Extract the (X, Y) coordinate from the center of the cell holding the provided text.  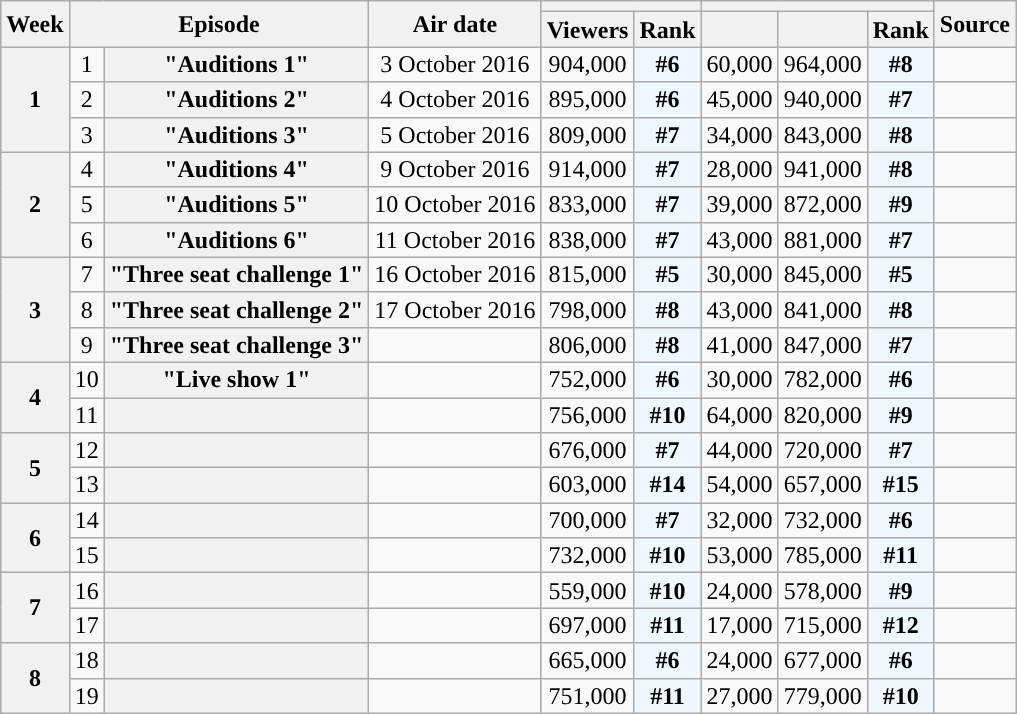
603,000 (588, 486)
798,000 (588, 310)
841,000 (822, 310)
44,000 (740, 450)
17 (86, 626)
964,000 (822, 64)
676,000 (588, 450)
17 October 2016 (455, 310)
677,000 (822, 660)
578,000 (822, 590)
881,000 (822, 240)
16 October 2016 (455, 274)
"Live show 1" (236, 380)
"Three seat challenge 3" (236, 344)
3 October 2016 (455, 64)
751,000 (588, 696)
11 (86, 416)
756,000 (588, 416)
32,000 (740, 520)
10 (86, 380)
12 (86, 450)
45,000 (740, 100)
Air date (455, 24)
14 (86, 520)
54,000 (740, 486)
941,000 (822, 170)
#12 (900, 626)
872,000 (822, 204)
11 October 2016 (455, 240)
18 (86, 660)
904,000 (588, 64)
"Three seat challenge 1" (236, 274)
820,000 (822, 416)
715,000 (822, 626)
"Auditions 6" (236, 240)
60,000 (740, 64)
657,000 (822, 486)
779,000 (822, 696)
28,000 (740, 170)
13 (86, 486)
"Auditions 2" (236, 100)
806,000 (588, 344)
"Auditions 5" (236, 204)
Week (35, 24)
752,000 (588, 380)
39,000 (740, 204)
833,000 (588, 204)
#14 (668, 486)
843,000 (822, 134)
9 (86, 344)
847,000 (822, 344)
720,000 (822, 450)
914,000 (588, 170)
4 October 2016 (455, 100)
809,000 (588, 134)
41,000 (740, 344)
10 October 2016 (455, 204)
15 (86, 556)
64,000 (740, 416)
782,000 (822, 380)
17,000 (740, 626)
838,000 (588, 240)
785,000 (822, 556)
665,000 (588, 660)
Source (974, 24)
700,000 (588, 520)
845,000 (822, 274)
5 October 2016 (455, 134)
815,000 (588, 274)
"Auditions 1" (236, 64)
9 October 2016 (455, 170)
#15 (900, 486)
19 (86, 696)
"Auditions 4" (236, 170)
"Auditions 3" (236, 134)
27,000 (740, 696)
16 (86, 590)
34,000 (740, 134)
"Three seat challenge 2" (236, 310)
895,000 (588, 100)
940,000 (822, 100)
Viewers (588, 30)
Episode (219, 24)
697,000 (588, 626)
53,000 (740, 556)
559,000 (588, 590)
